Extract the [x, y] coordinate from the center of the cell holding the provided text.  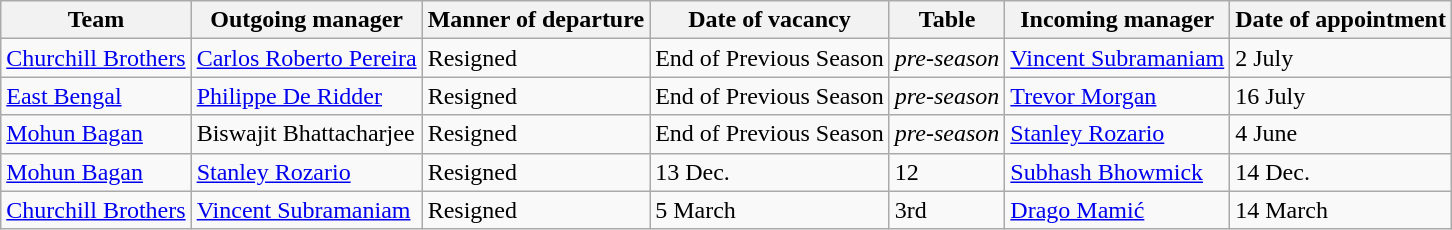
Biswajit Bhattacharjee [306, 134]
Date of vacancy [770, 20]
East Bengal [96, 96]
Trevor Morgan [1118, 96]
16 July [1341, 96]
Drago Mamić [1118, 210]
Carlos Roberto Pereira [306, 58]
Subhash Bhowmick [1118, 172]
Philippe De Ridder [306, 96]
Table [947, 20]
Date of appointment [1341, 20]
Manner of departure [536, 20]
4 June [1341, 134]
Team [96, 20]
14 March [1341, 210]
14 Dec. [1341, 172]
2 July [1341, 58]
3rd [947, 210]
5 March [770, 210]
Incoming manager [1118, 20]
13 Dec. [770, 172]
12 [947, 172]
Outgoing manager [306, 20]
